Extract the (x, y) coordinate from the center of the cell holding the provided text.  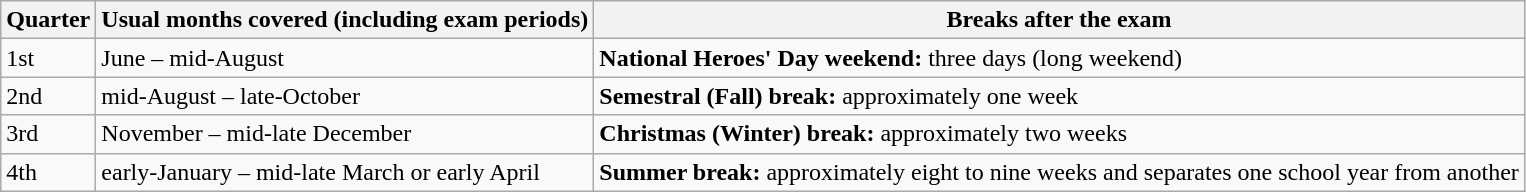
Breaks after the exam (1060, 20)
3rd (48, 134)
Christmas (Winter) break: approximately two weeks (1060, 134)
2nd (48, 96)
June – mid-August (345, 58)
National Heroes' Day weekend: three days (long weekend) (1060, 58)
Usual months covered (including exam periods) (345, 20)
Semestral (Fall) break: approximately one week (1060, 96)
early-January – mid-late March or early April (345, 172)
mid-August – late-October (345, 96)
4th (48, 172)
November – mid-late December (345, 134)
1st (48, 58)
Quarter (48, 20)
Summer break: approximately eight to nine weeks and separates one school year from another (1060, 172)
